From the cell containing the given text, extract its center point as [X, Y] coordinate. 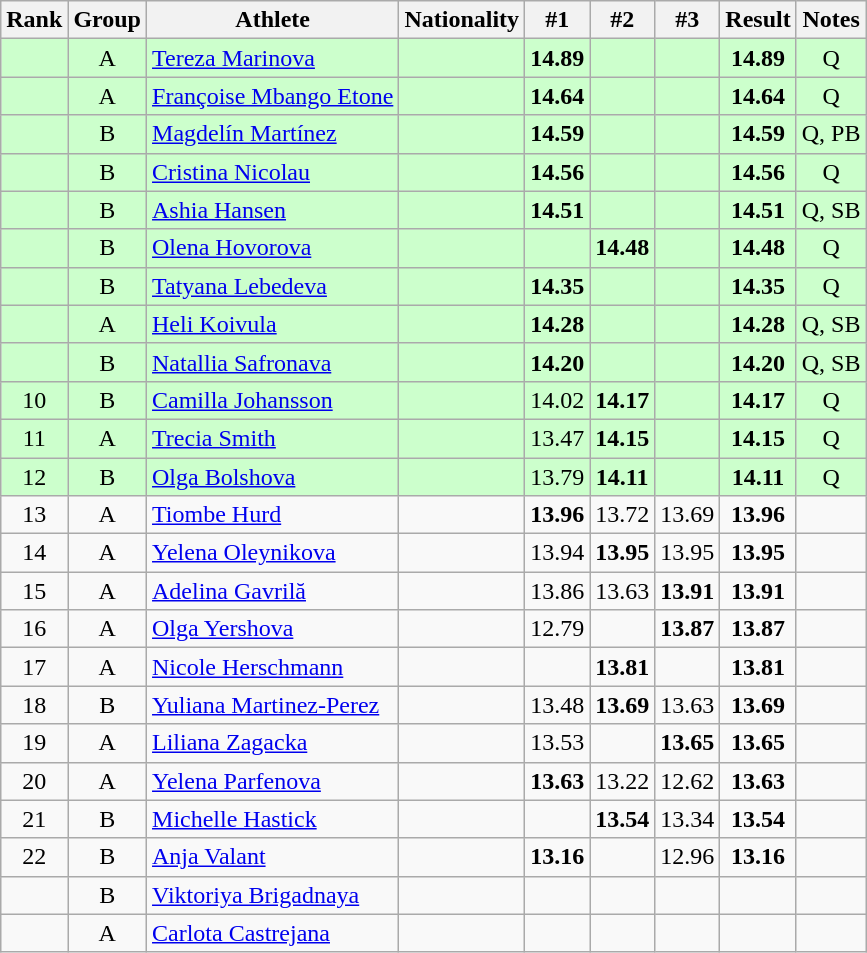
13.34 [688, 819]
Nationality [462, 20]
19 [34, 743]
11 [34, 438]
13.47 [558, 438]
Ashia Hansen [273, 210]
#3 [688, 20]
16 [34, 629]
Olena Hovorova [273, 248]
Cristina Nicolau [273, 172]
13.53 [558, 743]
Natallia Safronava [273, 362]
13.94 [558, 553]
Adelina Gavrilă [273, 591]
#2 [622, 20]
12.79 [558, 629]
21 [34, 819]
13.72 [622, 515]
10 [34, 400]
Athlete [273, 20]
13 [34, 515]
Yuliana Martinez-Perez [273, 705]
12.96 [688, 857]
Tatyana Lebedeva [273, 286]
18 [34, 705]
Yelena Oleynikova [273, 553]
13.22 [622, 781]
13.79 [558, 477]
Françoise Mbango Etone [273, 96]
Camilla Johansson [273, 400]
Notes [831, 20]
Tereza Marinova [273, 58]
Group [108, 20]
Heli Koivula [273, 324]
Rank [34, 20]
Nicole Herschmann [273, 667]
Liliana Zagacka [273, 743]
Olga Bolshova [273, 477]
13.48 [558, 705]
13.86 [558, 591]
Anja Valant [273, 857]
Q, PB [831, 134]
Trecia Smith [273, 438]
Michelle Hastick [273, 819]
Carlota Castrejana [273, 933]
Result [758, 20]
20 [34, 781]
12.62 [688, 781]
14 [34, 553]
Tiombe Hurd [273, 515]
#1 [558, 20]
Magdelín Martínez [273, 134]
12 [34, 477]
14.02 [558, 400]
Olga Yershova [273, 629]
22 [34, 857]
Yelena Parfenova [273, 781]
15 [34, 591]
Viktoriya Brigadnaya [273, 895]
17 [34, 667]
